Provide the (X, Y) coordinate of the cell's center where the given text is located.  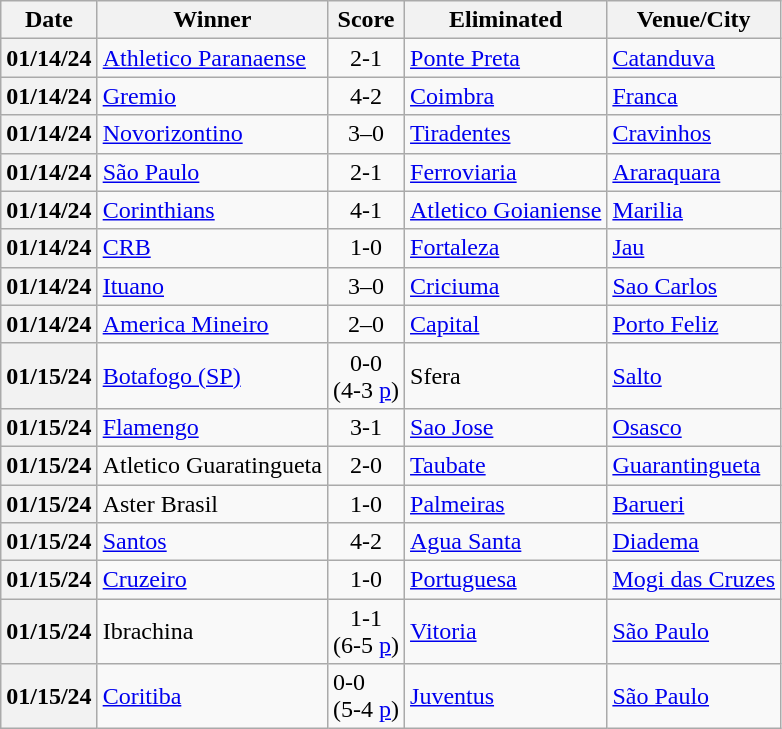
Athletico Paranaense (212, 58)
Aster Brasil (212, 503)
Novorizontino (212, 134)
Flamengo (212, 427)
Gremio (212, 96)
Cruzeiro (212, 580)
Coimbra (506, 96)
Venue/City (694, 20)
Corinthians (212, 210)
Catanduva (694, 58)
0-0(5-4 p) (366, 696)
Sao Jose (506, 427)
CRB (212, 248)
Ferroviaria (506, 172)
Diadema (694, 542)
1-1(6-5 p) (366, 632)
Sfera (506, 376)
Coritiba (212, 696)
Capital (506, 324)
Barueri (694, 503)
Salto (694, 376)
Portuguesa (506, 580)
Winner (212, 20)
Score (366, 20)
3-1 (366, 427)
Atletico Guaratingueta (212, 465)
Fortaleza (506, 248)
Jau (694, 248)
Criciuma (506, 286)
Vitoria (506, 632)
Osasco (694, 427)
Atletico Goianiense (506, 210)
4-1 (366, 210)
2–0 (366, 324)
Franca (694, 96)
2-0 (366, 465)
Eliminated (506, 20)
Taubate (506, 465)
Date (49, 20)
Mogi das Cruzes (694, 580)
Ibrachina (212, 632)
Guarantingueta (694, 465)
Marilia (694, 210)
Palmeiras (506, 503)
Porto Feliz (694, 324)
Cravinhos (694, 134)
Botafogo (SP) (212, 376)
Santos (212, 542)
Ponte Preta (506, 58)
0-0(4-3 p) (366, 376)
Tiradentes (506, 134)
Juventus (506, 696)
Sao Carlos (694, 286)
Agua Santa (506, 542)
Araraquara (694, 172)
America Mineiro (212, 324)
Ituano (212, 286)
